Pinpoint the cell where the given text exists, returning its [X, Y] midpoint coordinate. 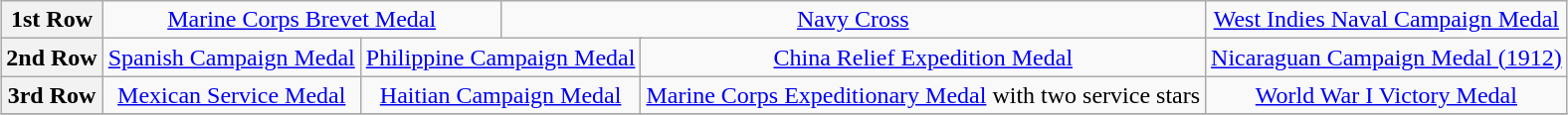
Marine Corps Brevet Medal [301, 20]
West Indies Naval Campaign Medal [1387, 20]
3rd Row [52, 95]
World War I Victory Medal [1387, 95]
Navy Cross [853, 20]
Mexican Service Medal [231, 95]
1st Row [52, 20]
2nd Row [52, 57]
Philippine Campaign Medal [500, 57]
Marine Corps Expeditionary Medal with two service stars [923, 95]
Spanish Campaign Medal [231, 57]
Haitian Campaign Medal [500, 95]
China Relief Expedition Medal [923, 57]
Nicaraguan Campaign Medal (1912) [1387, 57]
